Determine the (X, Y) coordinate at the center of the cell enclosing the given text.  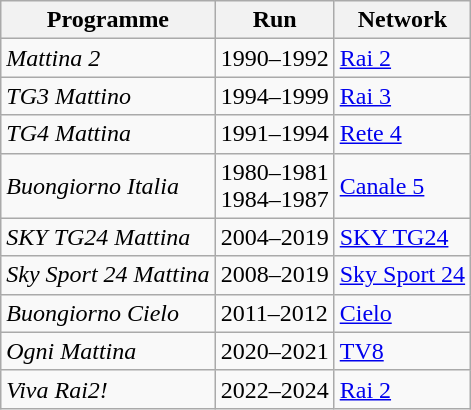
TG3 Mattino (108, 96)
TV8 (402, 351)
2008–2019 (274, 275)
Network (402, 20)
Sky Sport 24 (402, 275)
SKY TG24 Mattina (108, 237)
SKY TG24 (402, 237)
TG4 Mattina (108, 134)
Mattina 2 (108, 58)
Cielo (402, 313)
2022–2024 (274, 389)
Viva Rai2! (108, 389)
Ogni Mattina (108, 351)
Buongiorno Italia (108, 186)
Buongiorno Cielo (108, 313)
2020–2021 (274, 351)
Run (274, 20)
Rete 4 (402, 134)
Canale 5 (402, 186)
1980–19811984–1987 (274, 186)
Sky Sport 24 Mattina (108, 275)
1990–1992 (274, 58)
Rai 3 (402, 96)
2004–2019 (274, 237)
1991–1994 (274, 134)
1994–1999 (274, 96)
2011–2012 (274, 313)
Programme (108, 20)
